Return [X, Y] of the center of cell containing provided text 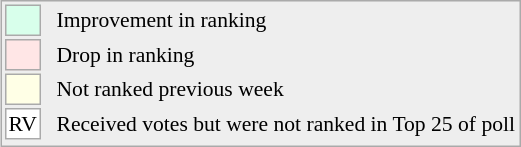
Drop in ranking [286, 55]
Improvement in ranking [286, 20]
Not ranked previous week [286, 90]
Received votes but were not ranked in Top 25 of poll [286, 124]
RV [23, 124]
